Return [X, Y] of the center of cell containing provided text 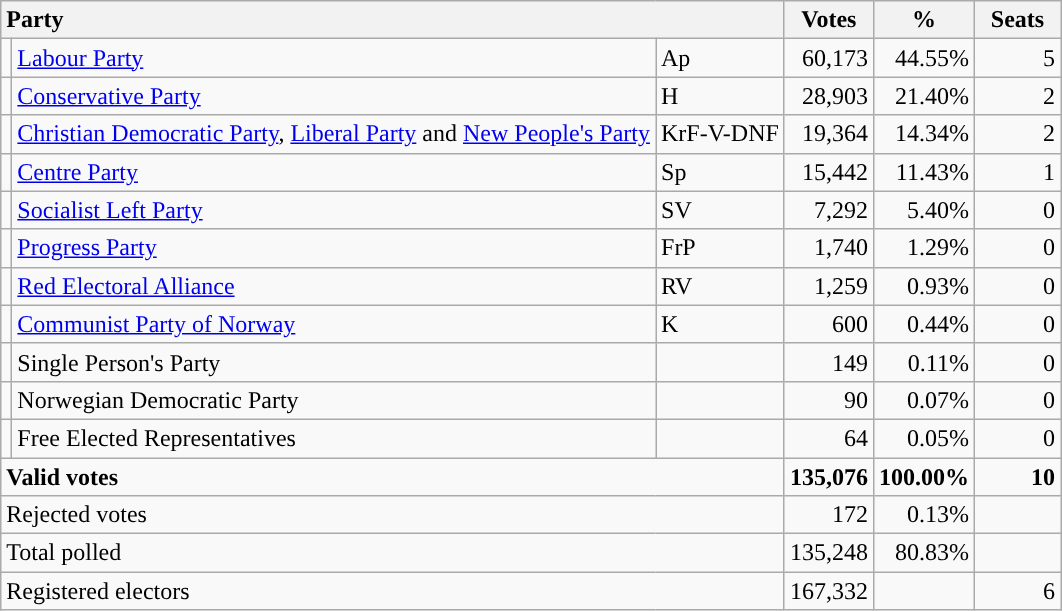
1,740 [828, 248]
0.44% [924, 324]
SV [720, 210]
Single Person's Party [334, 362]
Registered electors [393, 591]
28,903 [828, 96]
10 [1017, 477]
0.05% [924, 438]
5.40% [924, 210]
KrF-V-DNF [720, 134]
44.55% [924, 58]
0.11% [924, 362]
Norwegian Democratic Party [334, 400]
167,332 [828, 591]
1 [1017, 172]
K [720, 324]
Free Elected Representatives [334, 438]
FrP [720, 248]
90 [828, 400]
Communist Party of Norway [334, 324]
1.29% [924, 248]
Red Electoral Alliance [334, 286]
135,248 [828, 553]
600 [828, 324]
% [924, 20]
Christian Democratic Party, Liberal Party and New People's Party [334, 134]
1,259 [828, 286]
0.93% [924, 286]
19,364 [828, 134]
11.43% [924, 172]
Conservative Party [334, 96]
21.40% [924, 96]
Labour Party [334, 58]
Seats [1017, 20]
Party [393, 20]
172 [828, 515]
135,076 [828, 477]
149 [828, 362]
5 [1017, 58]
80.83% [924, 553]
0.13% [924, 515]
14.34% [924, 134]
6 [1017, 591]
Votes [828, 20]
64 [828, 438]
H [720, 96]
60,173 [828, 58]
Total polled [393, 553]
Socialist Left Party [334, 210]
Valid votes [393, 477]
Progress Party [334, 248]
Sp [720, 172]
Centre Party [334, 172]
Ap [720, 58]
7,292 [828, 210]
15,442 [828, 172]
Rejected votes [393, 515]
100.00% [924, 477]
0.07% [924, 400]
RV [720, 286]
